Scan for the cell matching the given text and deliver its (X, Y) coordinate at center. 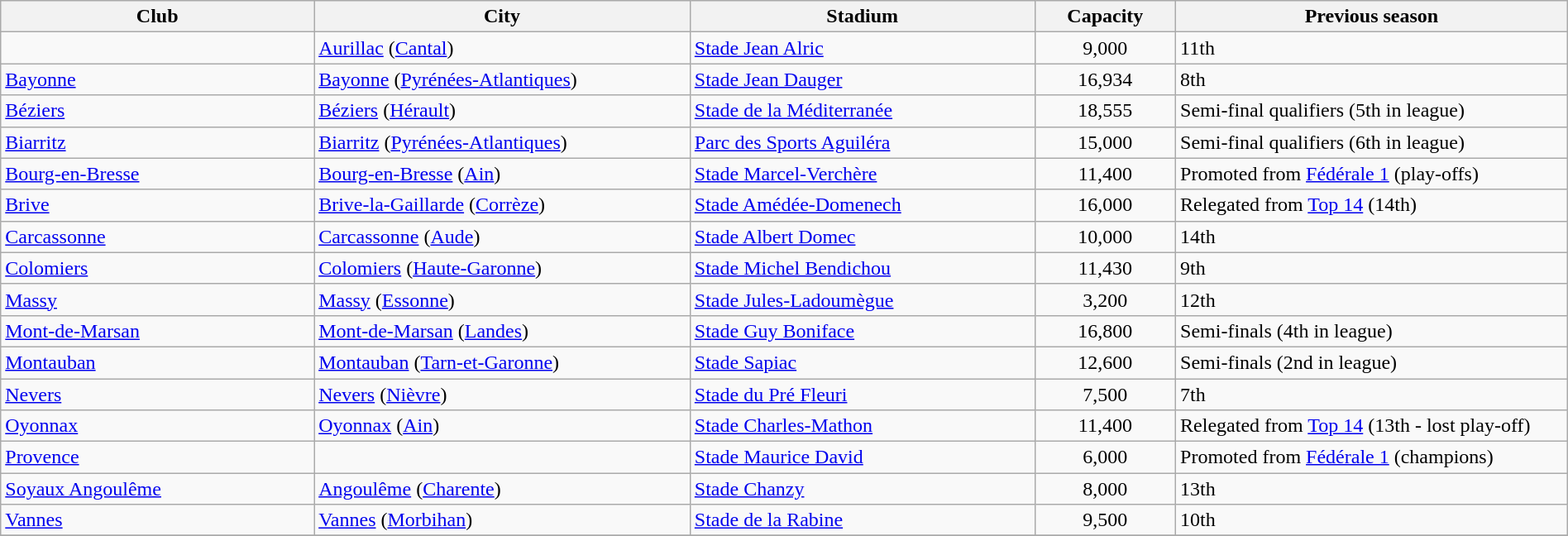
Colomiers (157, 268)
11,430 (1105, 268)
9,000 (1105, 48)
Colomiers (Haute-Garonne) (503, 268)
Bayonne (Pyrénées-Atlantiques) (503, 79)
Previous season (1372, 17)
Relegated from Top 14 (13th - lost play-off) (1372, 426)
12,600 (1105, 362)
Oyonnax (157, 426)
Stade Jean Alric (862, 48)
Capacity (1105, 17)
Semi-finals (2nd in league) (1372, 362)
8th (1372, 79)
13th (1372, 489)
Stade de la Rabine (862, 520)
Vannes (Morbihan) (503, 520)
Mont-de-Marsan (157, 331)
Stade Albert Domec (862, 237)
Stade Sapiac (862, 362)
Stade Jules-Ladoumègue (862, 299)
16,800 (1105, 331)
Montauban (157, 362)
Bourg-en-Bresse (157, 174)
Stade Marcel-Verchère (862, 174)
Nevers (157, 395)
Stade Charles-Mathon (862, 426)
Aurillac (Cantal) (503, 48)
16,000 (1105, 205)
Stade Michel Bendichou (862, 268)
Stade Chanzy (862, 489)
15,000 (1105, 142)
Promoted from Fédérale 1 (champions) (1372, 457)
Parc des Sports Aguiléra (862, 142)
Massy (Essonne) (503, 299)
Carcassonne (Aude) (503, 237)
Béziers (Hérault) (503, 111)
Brive (157, 205)
Stade Amédée-Domenech (862, 205)
8,000 (1105, 489)
Stade Maurice David (862, 457)
Montauban (Tarn-et-Garonne) (503, 362)
Stadium (862, 17)
Brive-la-Gaillarde (Corrèze) (503, 205)
Semi-final qualifiers (6th in league) (1372, 142)
11th (1372, 48)
7th (1372, 395)
Semi-finals (4th in league) (1372, 331)
Provence (157, 457)
3,200 (1105, 299)
Angoulême (Charente) (503, 489)
10th (1372, 520)
7,500 (1105, 395)
Stade de la Méditerranée (862, 111)
Club (157, 17)
Nevers (Nièvre) (503, 395)
14th (1372, 237)
9th (1372, 268)
Biarritz (157, 142)
Béziers (157, 111)
12th (1372, 299)
Semi-final qualifiers (5th in league) (1372, 111)
Promoted from Fédérale 1 (play-offs) (1372, 174)
6,000 (1105, 457)
16,934 (1105, 79)
Relegated from Top 14 (14th) (1372, 205)
Biarritz (Pyrénées-Atlantiques) (503, 142)
10,000 (1105, 237)
Stade Jean Dauger (862, 79)
Stade Guy Boniface (862, 331)
Massy (157, 299)
City (503, 17)
Soyaux Angoulême (157, 489)
9,500 (1105, 520)
Oyonnax (Ain) (503, 426)
Carcassonne (157, 237)
18,555 (1105, 111)
Stade du Pré Fleuri (862, 395)
Bourg-en-Bresse (Ain) (503, 174)
Bayonne (157, 79)
Vannes (157, 520)
Mont-de-Marsan (Landes) (503, 331)
